Find where the given text appears and provide that cell's center as (X, Y) coordinate. 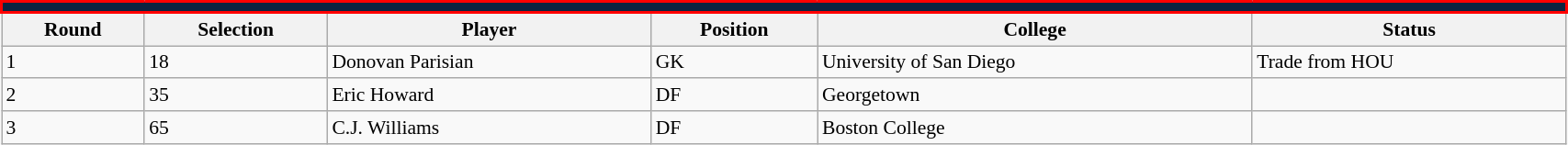
3 (73, 128)
35 (235, 95)
University of San Diego (1034, 62)
Georgetown (1034, 95)
65 (235, 128)
C.J. Williams (489, 128)
Player (489, 29)
Boston College (1034, 128)
1 (73, 62)
Eric Howard (489, 95)
College (1034, 29)
Selection (235, 29)
Position (735, 29)
Trade from HOU (1409, 62)
18 (235, 62)
GK (735, 62)
Round (73, 29)
2 (73, 95)
Donovan Parisian (489, 62)
Status (1409, 29)
